From the cell containing the given text, extract its center point as [x, y] coordinate. 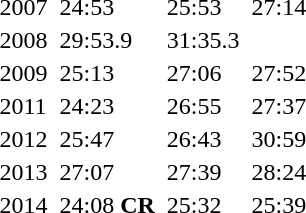
27:07 [107, 172]
27:39 [203, 172]
25:47 [107, 139]
26:43 [203, 139]
29:53.9 [107, 40]
24:23 [107, 106]
26:55 [203, 106]
31:35.3 [203, 40]
25:13 [107, 73]
27:06 [203, 73]
